Return (x, y) of the center of cell containing provided text 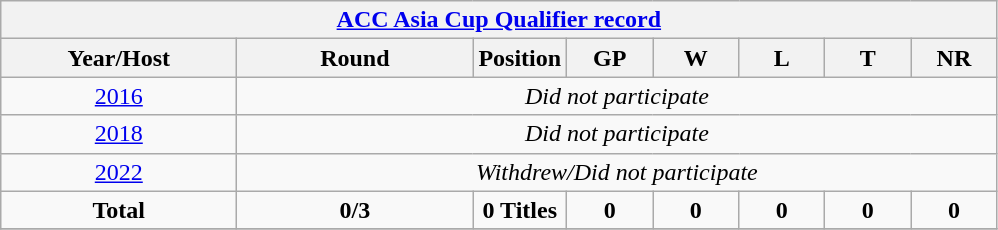
Position (520, 58)
NR (954, 58)
Round (355, 58)
GP (610, 58)
0 Titles (520, 210)
ACC Asia Cup Qualifier record (499, 20)
Total (119, 210)
Year/Host (119, 58)
2022 (119, 172)
L (782, 58)
2018 (119, 134)
2016 (119, 96)
W (696, 58)
T (868, 58)
Withdrew/Did not participate (617, 172)
0/3 (355, 210)
